Return the [x, y] coordinate for the center point of the cell that contains the specified text.  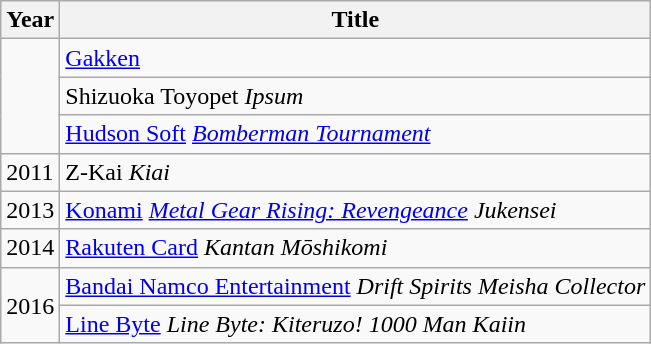
Hudson Soft Bomberman Tournament [356, 134]
Z-Kai Kiai [356, 172]
Rakuten Card Kantan Mōshikomi [356, 248]
Shizuoka Toyopet Ipsum [356, 96]
Year [30, 20]
Konami Metal Gear Rising: Revengeance Jukensei [356, 210]
2014 [30, 248]
2016 [30, 305]
Gakken [356, 58]
Bandai Namco Entertainment Drift Spirits Meisha Collector [356, 286]
Line Byte Line Byte: Kiteruzo! 1000 Man Kaiin [356, 324]
2011 [30, 172]
Title [356, 20]
2013 [30, 210]
